Provide the [x, y] coordinate of the cell's center where the given text is located.  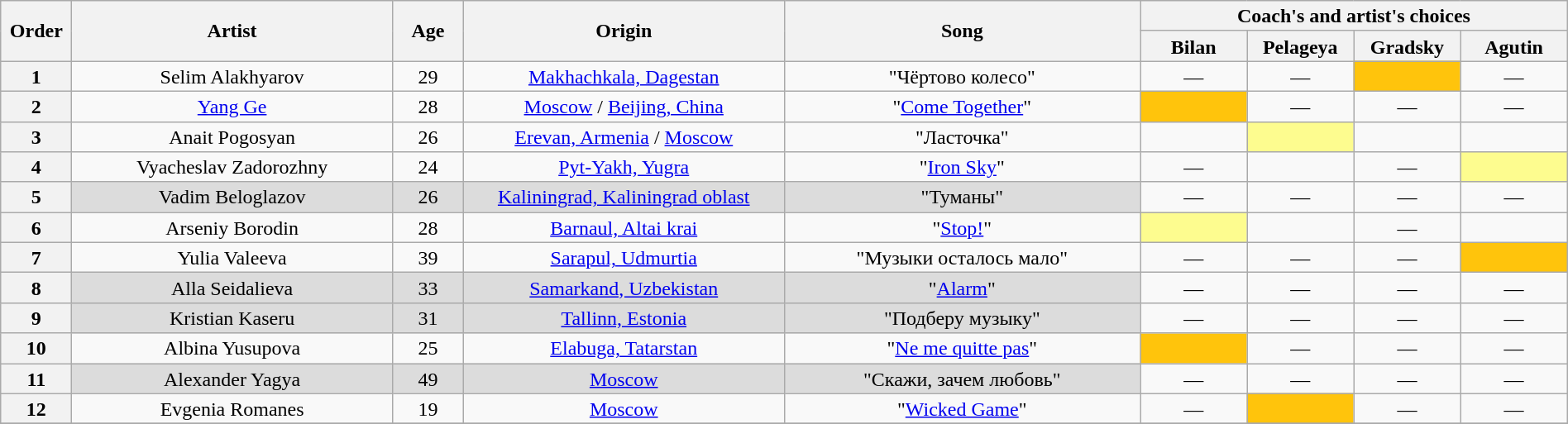
Kristian Kaseru [232, 317]
11 [36, 379]
Makhachkala, Dagestan [624, 76]
4 [36, 167]
Origin [624, 31]
Tallinn, Estonia [624, 317]
Pyt-Yakh, Yugra [624, 167]
Yulia Valeeva [232, 258]
Coach's and artist's choices [1355, 17]
Alla Seidalieva [232, 288]
49 [428, 379]
10 [36, 349]
19 [428, 408]
Pelageya [1300, 46]
6 [36, 228]
"Wicked Game" [963, 408]
Yang Ge [232, 106]
Albina Yusupova [232, 349]
2 [36, 106]
9 [36, 317]
8 [36, 288]
Selim Alakhyarov [232, 76]
12 [36, 408]
"Ласточка" [963, 137]
39 [428, 258]
25 [428, 349]
Arseniy Borodin [232, 228]
Gradsky [1408, 46]
"Туманы" [963, 197]
"Подберу музыку" [963, 317]
Alexander Yagya [232, 379]
Anait Pogosyan [232, 137]
Age [428, 31]
33 [428, 288]
5 [36, 197]
"Iron Sky" [963, 167]
3 [36, 137]
"Ne me quitte pas" [963, 349]
"Чёртово колесо" [963, 76]
Order [36, 31]
31 [428, 317]
"Come Together" [963, 106]
Song [963, 31]
Samarkand, Uzbekistan [624, 288]
"Музыки осталось мало" [963, 258]
24 [428, 167]
Vyacheslav Zadorozhny [232, 167]
Agutin [1513, 46]
1 [36, 76]
"Alarm" [963, 288]
Erevan, Armenia / Moscow [624, 137]
Moscow / Beijing, China [624, 106]
Artist [232, 31]
Sarapul, Udmurtia [624, 258]
"Stop!" [963, 228]
Elabuga, Tatarstan [624, 349]
Kaliningrad, Kaliningrad oblast [624, 197]
Barnaul, Altai krai [624, 228]
Evgenia Romanes [232, 408]
"Скажи, зачем любовь" [963, 379]
Bilan [1194, 46]
29 [428, 76]
Vadim Beloglazov [232, 197]
7 [36, 258]
